For the text-containing cell, return its midpoint in (X, Y) coordinate format. 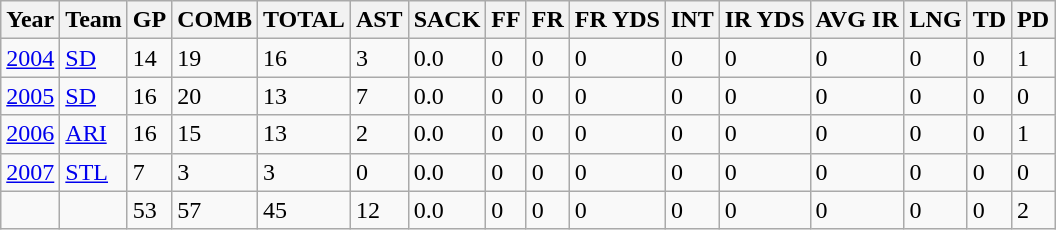
TOTAL (304, 20)
12 (379, 210)
PD (1034, 20)
15 (215, 134)
STL (94, 172)
ARI (94, 134)
FR YDS (617, 20)
Team (94, 20)
2006 (30, 134)
53 (149, 210)
14 (149, 58)
Year (30, 20)
COMB (215, 20)
2007 (30, 172)
45 (304, 210)
TD (989, 20)
INT (692, 20)
AVG IR (857, 20)
19 (215, 58)
2005 (30, 96)
AST (379, 20)
LNG (936, 20)
57 (215, 210)
FR (548, 20)
2004 (30, 58)
FF (506, 20)
GP (149, 20)
IR YDS (764, 20)
20 (215, 96)
SACK (447, 20)
